Identify which cell holds the provided text, then report its [X, Y] central coordinate. 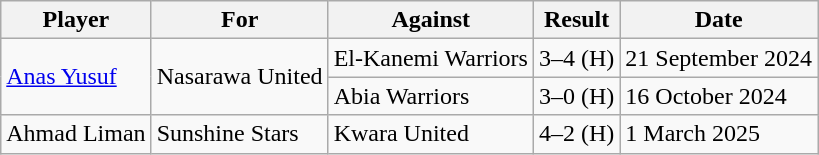
El-Kanemi Warriors [430, 58]
Ahmad Liman [76, 134]
Abia Warriors [430, 96]
21 September 2024 [719, 58]
3–4 (H) [576, 58]
Against [430, 20]
Nasarawa United [240, 77]
Result [576, 20]
4–2 (H) [576, 134]
3–0 (H) [576, 96]
Anas Yusuf [76, 77]
For [240, 20]
Player [76, 20]
Kwara United [430, 134]
Date [719, 20]
Sunshine Stars [240, 134]
1 March 2025 [719, 134]
16 October 2024 [719, 96]
